Pinpoint the cell where the given text exists, returning its [x, y] midpoint coordinate. 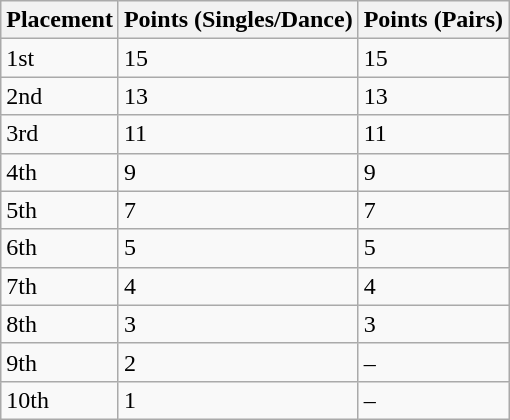
8th [60, 324]
1st [60, 58]
2nd [60, 96]
7th [60, 286]
1 [238, 400]
3rd [60, 134]
Points (Pairs) [433, 20]
Placement [60, 20]
5th [60, 210]
10th [60, 400]
4th [60, 172]
6th [60, 248]
9th [60, 362]
2 [238, 362]
Points (Singles/Dance) [238, 20]
